Detect which cell encompasses the target text, then output its (X, Y) center coordinate. 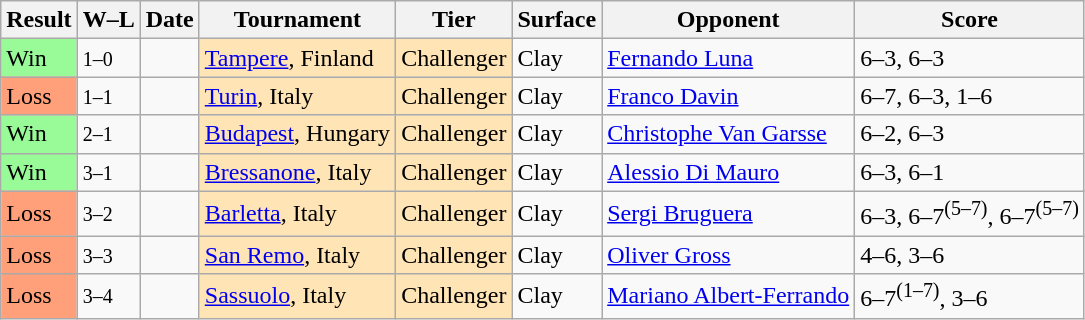
Tier (454, 20)
3–1 (108, 172)
1–1 (108, 96)
Oliver Gross (728, 255)
Christophe Van Garsse (728, 134)
4–6, 3–6 (970, 255)
6–2, 6–3 (970, 134)
6–3, 6–7(5–7), 6–7(5–7) (970, 214)
6–3, 6–3 (970, 58)
6–3, 6–1 (970, 172)
Surface (557, 20)
Score (970, 20)
Fernando Luna (728, 58)
Opponent (728, 20)
1–0 (108, 58)
Result (39, 20)
Barletta, Italy (297, 214)
2–1 (108, 134)
Budapest, Hungary (297, 134)
Date (170, 20)
6–7, 6–3, 1–6 (970, 96)
Alessio Di Mauro (728, 172)
3–3 (108, 255)
3–4 (108, 296)
W–L (108, 20)
Tournament (297, 20)
Sergi Bruguera (728, 214)
Sassuolo, Italy (297, 296)
Franco Davin (728, 96)
Tampere, Finland (297, 58)
Mariano Albert-Ferrando (728, 296)
6–7(1–7), 3–6 (970, 296)
3–2 (108, 214)
Bressanone, Italy (297, 172)
Turin, Italy (297, 96)
San Remo, Italy (297, 255)
